Return [x, y] of the center of cell containing provided text 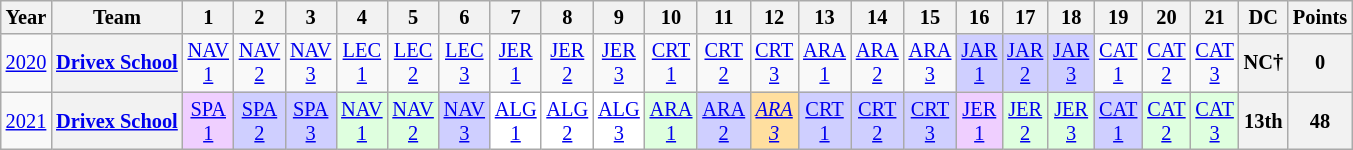
5 [412, 17]
3 [310, 17]
LEC1 [362, 63]
Points [1320, 17]
11 [724, 17]
18 [1071, 17]
JAR1 [979, 63]
LEC3 [464, 63]
Year [26, 17]
JAR3 [1071, 63]
JAR2 [1025, 63]
21 [1214, 17]
ALG1 [516, 121]
17 [1025, 17]
SPA1 [208, 121]
19 [1118, 17]
SPA3 [310, 121]
6 [464, 17]
ALG2 [567, 121]
2 [260, 17]
7 [516, 17]
16 [979, 17]
10 [672, 17]
12 [774, 17]
LEC2 [412, 63]
8 [567, 17]
2021 [26, 121]
DC [1264, 17]
20 [1166, 17]
15 [930, 17]
SPA2 [260, 121]
13 [824, 17]
1 [208, 17]
4 [362, 17]
Team [116, 17]
9 [619, 17]
NC† [1264, 63]
48 [1320, 121]
2020 [26, 63]
ALG3 [619, 121]
13th [1264, 121]
14 [878, 17]
0 [1320, 63]
